Search for the cell housing the specified text and yield its [x, y] center coordinate. 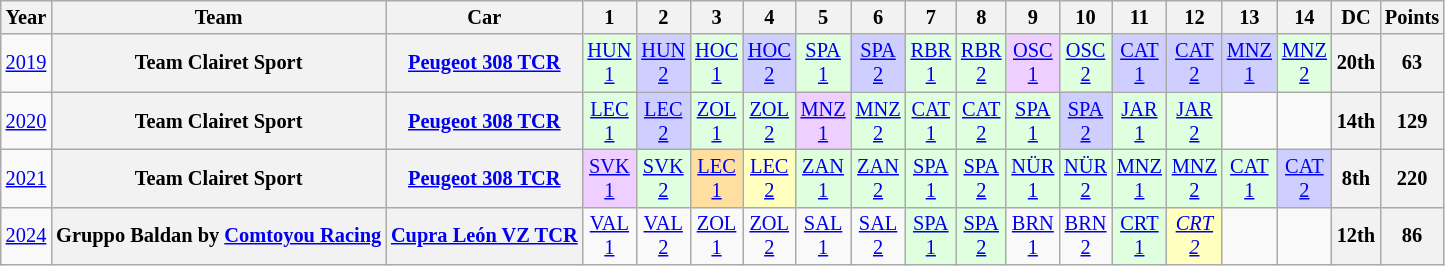
2021 [26, 178]
SAL2 [878, 236]
BRN1 [1032, 236]
Year [26, 17]
12th [1356, 236]
4 [770, 17]
13 [1250, 17]
63 [1412, 63]
3 [716, 17]
6 [878, 17]
SAL1 [824, 236]
JAR2 [1194, 121]
1 [609, 17]
NÜR1 [1032, 178]
8th [1356, 178]
20th [1356, 63]
HOC2 [770, 63]
Gruppo Baldan by Comtoyou Racing [218, 236]
2019 [26, 63]
10 [1086, 17]
ZAN1 [824, 178]
Points [1412, 17]
DC [1356, 17]
OSC1 [1032, 63]
VAL1 [609, 236]
14 [1304, 17]
CRT1 [1140, 236]
RBR2 [981, 63]
SVK2 [663, 178]
Cupra León VZ TCR [484, 236]
HUN2 [663, 63]
SVK1 [609, 178]
2020 [26, 121]
HUN1 [609, 63]
9 [1032, 17]
RBR1 [931, 63]
11 [1140, 17]
14th [1356, 121]
220 [1412, 178]
OSC2 [1086, 63]
129 [1412, 121]
CRT2 [1194, 236]
2 [663, 17]
7 [931, 17]
HOC1 [716, 63]
JAR1 [1140, 121]
12 [1194, 17]
86 [1412, 236]
ZAN2 [878, 178]
Team [218, 17]
8 [981, 17]
2024 [26, 236]
NÜR2 [1086, 178]
5 [824, 17]
Car [484, 17]
BRN2 [1086, 236]
VAL2 [663, 236]
